Determine the [X, Y] coordinate at the center of the cell enclosing the given text.  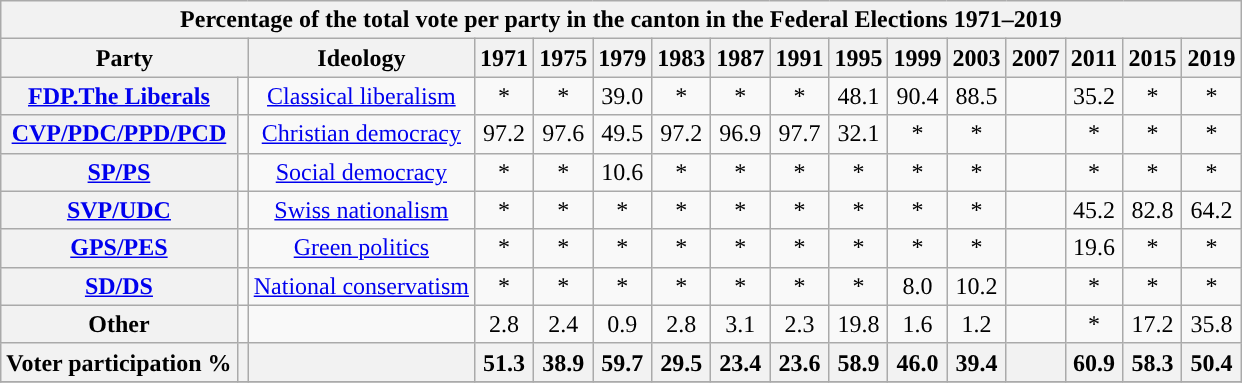
2007 [1036, 58]
82.8 [1152, 210]
10.6 [622, 172]
19.8 [858, 324]
2003 [976, 58]
0.9 [622, 324]
35.8 [1212, 324]
46.0 [918, 362]
90.4 [918, 96]
1.6 [918, 324]
2.3 [800, 324]
Swiss nationalism [361, 210]
1983 [682, 58]
97.7 [800, 134]
SP/PS [119, 172]
48.1 [858, 96]
60.9 [1094, 362]
51.3 [504, 362]
19.6 [1094, 248]
39.4 [976, 362]
1987 [740, 58]
Percentage of the total vote per party in the canton in the Federal Elections 1971–2019 [621, 20]
1991 [800, 58]
2.4 [564, 324]
Party [124, 58]
97.6 [564, 134]
2011 [1094, 58]
8.0 [918, 286]
88.5 [976, 96]
1995 [858, 58]
Other [119, 324]
58.3 [1152, 362]
SD/DS [119, 286]
45.2 [1094, 210]
10.2 [976, 286]
23.6 [800, 362]
FDP.The Liberals [119, 96]
96.9 [740, 134]
1.2 [976, 324]
CVP/PDC/PPD/PCD [119, 134]
39.0 [622, 96]
National conservatism [361, 286]
49.5 [622, 134]
Social democracy [361, 172]
2015 [1152, 58]
GPS/PES [119, 248]
Christian democracy [361, 134]
2019 [1212, 58]
35.2 [1094, 96]
1999 [918, 58]
SVP/UDC [119, 210]
23.4 [740, 362]
Classical liberalism [361, 96]
1971 [504, 58]
Ideology [361, 58]
3.1 [740, 324]
Voter participation % [119, 362]
Green politics [361, 248]
64.2 [1212, 210]
59.7 [622, 362]
32.1 [858, 134]
38.9 [564, 362]
58.9 [858, 362]
1975 [564, 58]
50.4 [1212, 362]
17.2 [1152, 324]
29.5 [682, 362]
1979 [622, 58]
